Locate the cell with the specified text and output its (x, y) center coordinate. 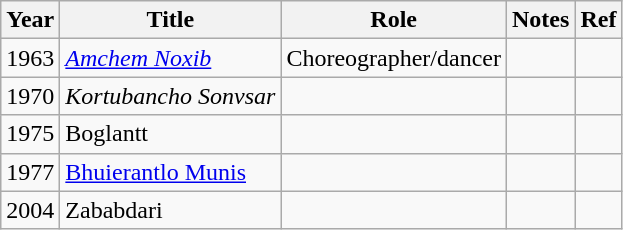
Kortubancho Sonvsar (170, 96)
1975 (30, 134)
Title (170, 20)
Notes (541, 20)
Year (30, 20)
1963 (30, 58)
2004 (30, 210)
Zababdari (170, 210)
1970 (30, 96)
Bhuierantlo Munis (170, 172)
Ref (598, 20)
1977 (30, 172)
Boglantt (170, 134)
Role (394, 20)
Amchem Noxib (170, 58)
Choreographer/dancer (394, 58)
